Identify which cell holds the provided text, then report its (x, y) central coordinate. 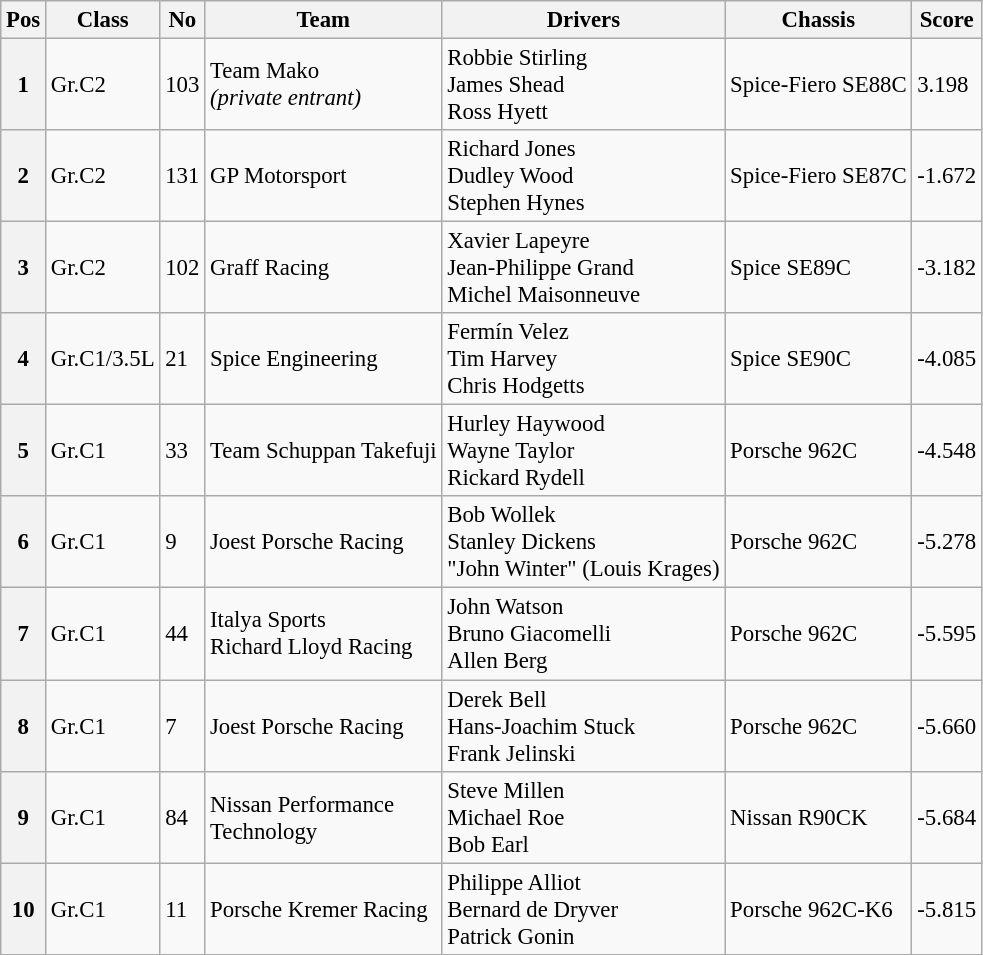
Nissan R90CK (818, 817)
Philippe Alliot Bernard de Dryver Patrick Gonin (584, 909)
Hurley Haywood Wayne Taylor Rickard Rydell (584, 451)
Team Schuppan Takefuji (324, 451)
3.198 (946, 85)
GP Motorsport (324, 176)
-5.278 (946, 542)
-5.815 (946, 909)
103 (182, 85)
John Watson Bruno Giacomelli Allen Berg (584, 634)
-1.672 (946, 176)
Score (946, 20)
Spice Engineering (324, 359)
-5.660 (946, 726)
-4.548 (946, 451)
Nissan Performance Technology (324, 817)
102 (182, 268)
Gr.C1/3.5L (103, 359)
Porsche 962C-K6 (818, 909)
-4.085 (946, 359)
1 (24, 85)
11 (182, 909)
Team Mako(private entrant) (324, 85)
Richard Jones Dudley Wood Stephen Hynes (584, 176)
Spice SE90C (818, 359)
4 (24, 359)
Graff Racing (324, 268)
No (182, 20)
Chassis (818, 20)
2 (24, 176)
44 (182, 634)
Spice-Fiero SE88C (818, 85)
Pos (24, 20)
131 (182, 176)
10 (24, 909)
Class (103, 20)
Fermín Velez Tim Harvey Chris Hodgetts (584, 359)
Steve Millen Michael Roe Bob Earl (584, 817)
Bob Wollek Stanley Dickens "John Winter" (Louis Krages) (584, 542)
6 (24, 542)
84 (182, 817)
Italya Sports Richard Lloyd Racing (324, 634)
8 (24, 726)
Team (324, 20)
Derek Bell Hans-Joachim Stuck Frank Jelinski (584, 726)
5 (24, 451)
-5.595 (946, 634)
Robbie Stirling James Shead Ross Hyett (584, 85)
Porsche Kremer Racing (324, 909)
33 (182, 451)
-5.684 (946, 817)
21 (182, 359)
3 (24, 268)
-3.182 (946, 268)
Xavier Lapeyre Jean-Philippe Grand Michel Maisonneuve (584, 268)
Spice SE89C (818, 268)
Spice-Fiero SE87C (818, 176)
Drivers (584, 20)
